From the cell containing the given text, extract its center point as [x, y] coordinate. 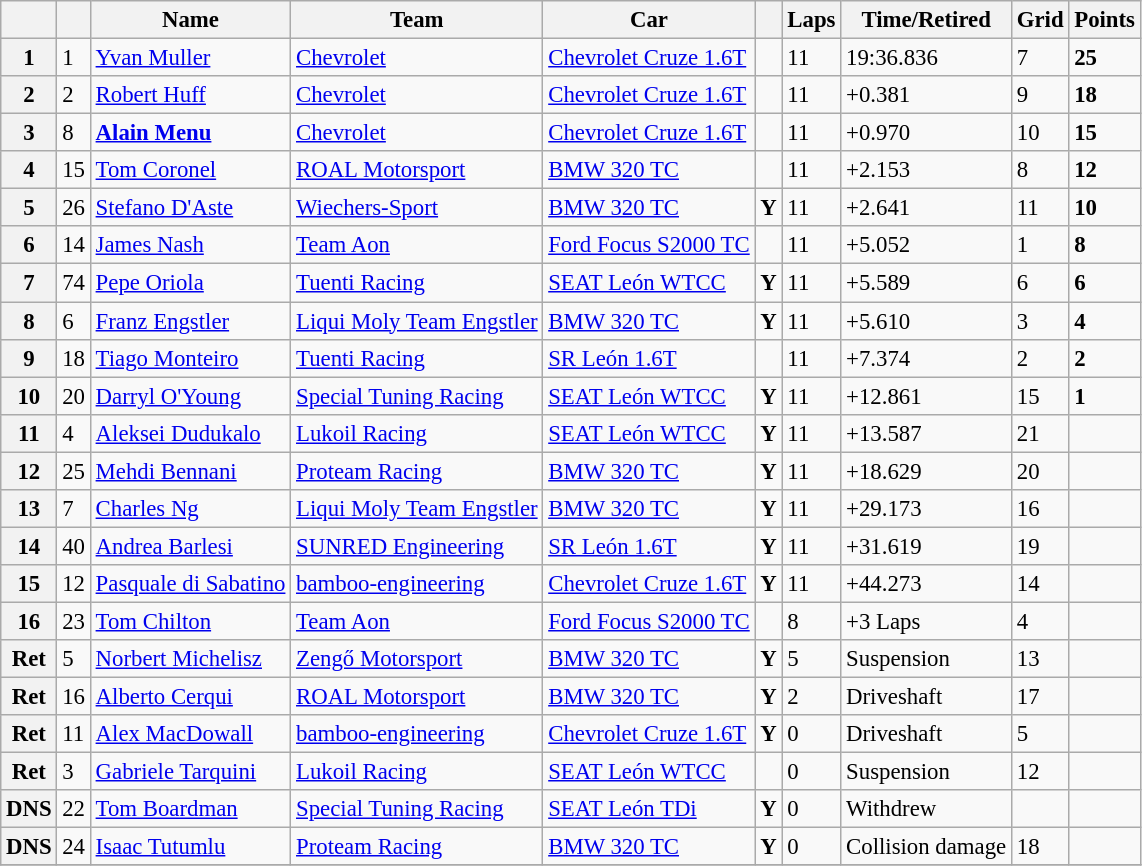
+5.610 [926, 321]
Time/Retired [926, 20]
Points [1104, 20]
Collision damage [926, 847]
+5.052 [926, 245]
Withdrew [926, 809]
Andrea Barlesi [190, 546]
+18.629 [926, 471]
+2.641 [926, 208]
Robert Huff [190, 95]
Pepe Oriola [190, 283]
+13.587 [926, 433]
23 [74, 621]
40 [74, 546]
Yvan Muller [190, 58]
Isaac Tutumlu [190, 847]
Tom Chilton [190, 621]
Tom Boardman [190, 809]
Charles Ng [190, 509]
Franz Engstler [190, 321]
Name [190, 20]
Tiago Monteiro [190, 358]
+7.374 [926, 358]
26 [74, 208]
+29.173 [926, 509]
Laps [812, 20]
19:36.836 [926, 58]
Grid [1040, 20]
Alain Menu [190, 133]
24 [74, 847]
Alex MacDowall [190, 734]
Gabriele Tarquini [190, 772]
+0.970 [926, 133]
17 [1040, 697]
Aleksei Dudukalo [190, 433]
Stefano D'Aste [190, 208]
Wiechers-Sport [417, 208]
Alberto Cerqui [190, 697]
+12.861 [926, 396]
Darryl O'Young [190, 396]
SEAT León TDi [649, 809]
19 [1040, 546]
21 [1040, 433]
Mehdi Bennani [190, 471]
Norbert Michelisz [190, 659]
+31.619 [926, 546]
Team [417, 20]
Zengő Motorsport [417, 659]
+2.153 [926, 170]
74 [74, 283]
22 [74, 809]
Car [649, 20]
+44.273 [926, 584]
James Nash [190, 245]
Tom Coronel [190, 170]
SUNRED Engineering [417, 546]
+5.589 [926, 283]
+0.381 [926, 95]
Pasquale di Sabatino [190, 584]
+3 Laps [926, 621]
